Find where the given text appears and provide that cell's center as [X, Y] coordinate. 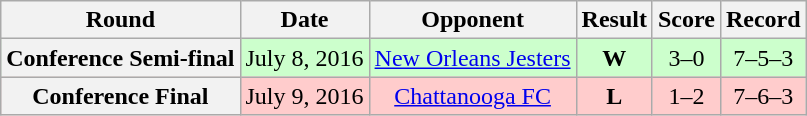
Score [686, 20]
L [614, 96]
July 8, 2016 [304, 58]
New Orleans Jesters [472, 58]
7–6–3 [763, 96]
Conference Final [120, 96]
W [614, 58]
Record [763, 20]
Date [304, 20]
7–5–3 [763, 58]
3–0 [686, 58]
1–2 [686, 96]
Opponent [472, 20]
Chattanooga FC [472, 96]
Result [614, 20]
Round [120, 20]
Conference Semi-final [120, 58]
July 9, 2016 [304, 96]
